Return the (x, y) coordinate for the center point of the cell that contains the specified text.  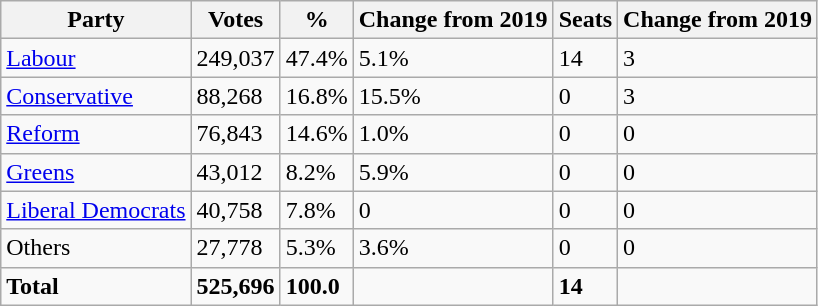
76,843 (236, 134)
5.9% (453, 172)
88,268 (236, 96)
16.8% (316, 96)
5.1% (453, 58)
Reform (96, 134)
Seats (585, 20)
Liberal Democrats (96, 210)
15.5% (453, 96)
47.4% (316, 58)
27,778 (236, 248)
Labour (96, 58)
249,037 (236, 58)
7.8% (316, 210)
3.6% (453, 248)
5.3% (316, 248)
100.0 (316, 286)
Conservative (96, 96)
8.2% (316, 172)
% (316, 20)
525,696 (236, 286)
Others (96, 248)
Total (96, 286)
Greens (96, 172)
40,758 (236, 210)
Votes (236, 20)
Party (96, 20)
1.0% (453, 134)
14.6% (316, 134)
43,012 (236, 172)
